For the text-containing cell, return its midpoint in (x, y) coordinate format. 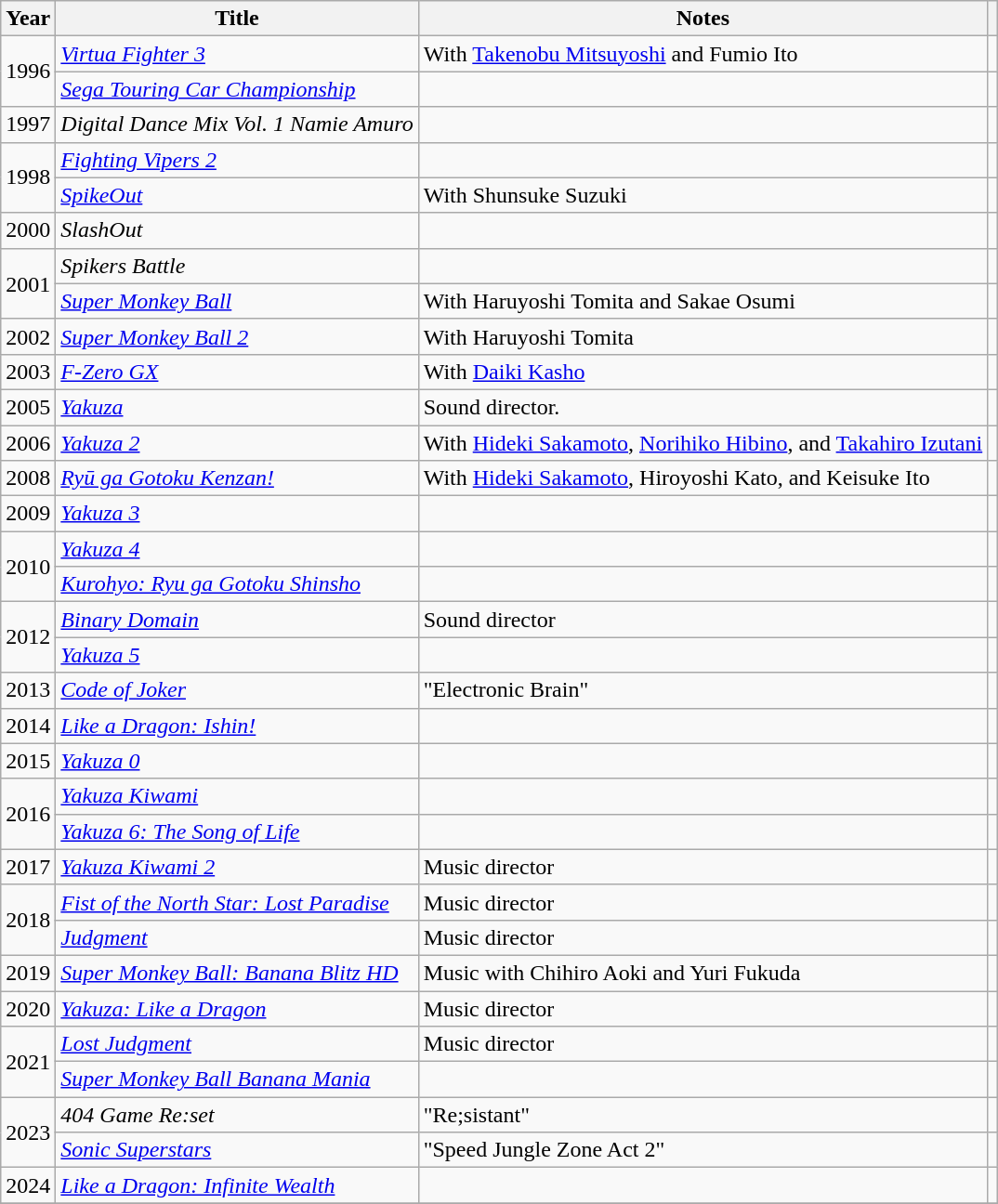
2002 (28, 336)
2008 (28, 478)
Yakuza 5 (237, 655)
2001 (28, 283)
2005 (28, 407)
Yakuza Kiwami (237, 796)
1997 (28, 124)
Yakuza 6: The Song of Life (237, 831)
SpikeOut (237, 195)
Yakuza 4 (237, 549)
Spikers Battle (237, 266)
Yakuza (237, 407)
2010 (28, 567)
Yakuza 0 (237, 761)
2016 (28, 814)
Like a Dragon: Ishin! (237, 726)
2003 (28, 372)
With Takenobu Mitsuyoshi and Fumio Ito (703, 54)
1996 (28, 72)
Ryū ga Gotoku Kenzan! (237, 478)
Sound director (703, 620)
Notes (703, 19)
With Haruyoshi Tomita and Sakae Osumi (703, 301)
"Electronic Brain" (703, 690)
Yakuza 3 (237, 514)
Music with Chihiro Aoki and Yuri Fukuda (703, 973)
2017 (28, 867)
Year (28, 19)
404 Game Re:set (237, 1115)
Sound director. (703, 407)
F-Zero GX (237, 372)
2024 (28, 1185)
Code of Joker (237, 690)
Fighting Vipers 2 (237, 160)
2023 (28, 1132)
2014 (28, 726)
Judgment (237, 937)
2013 (28, 690)
2018 (28, 920)
Sega Touring Car Championship (237, 89)
Yakuza: Like a Dragon (237, 1008)
With Hideki Sakamoto, Hiroyoshi Kato, and Keisuke Ito (703, 478)
Binary Domain (237, 620)
Super Monkey Ball 2 (237, 336)
Virtua Fighter 3 (237, 54)
2020 (28, 1008)
Title (237, 19)
2000 (28, 230)
"Speed Jungle Zone Act 2" (703, 1150)
Yakuza 2 (237, 443)
With Daiki Kasho (703, 372)
2019 (28, 973)
With Haruyoshi Tomita (703, 336)
Fist of the North Star: Lost Paradise (237, 902)
2015 (28, 761)
Super Monkey Ball Banana Mania (237, 1080)
2012 (28, 637)
SlashOut (237, 230)
2006 (28, 443)
With Shunsuke Suzuki (703, 195)
Kurohyo: Ryu ga Gotoku Shinsho (237, 584)
"Re;sistant" (703, 1115)
2009 (28, 514)
With Hideki Sakamoto, Norihiko Hibino, and Takahiro Izutani (703, 443)
1998 (28, 177)
2021 (28, 1062)
Digital Dance Mix Vol. 1 Namie Amuro (237, 124)
Lost Judgment (237, 1044)
Super Monkey Ball: Banana Blitz HD (237, 973)
Like a Dragon: Infinite Wealth (237, 1185)
Super Monkey Ball (237, 301)
Yakuza Kiwami 2 (237, 867)
Sonic Superstars (237, 1150)
